Pinpoint the cell where the given text exists, returning its [x, y] midpoint coordinate. 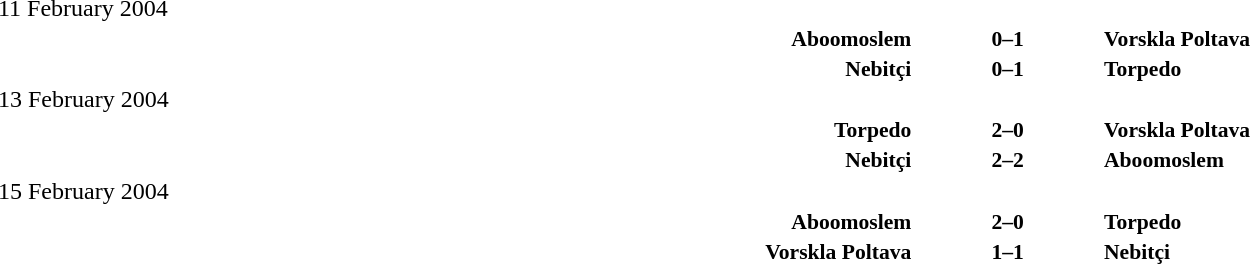
2–2 [1008, 160]
